Determine the [X, Y] coordinate at the center of the cell enclosing the given text.  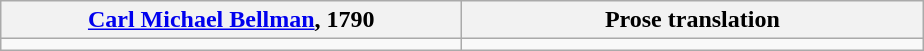
Carl Michael Bellman, 1790 [232, 20]
Prose translation [692, 20]
